Find where the given text appears and provide that cell's center as (X, Y) coordinate. 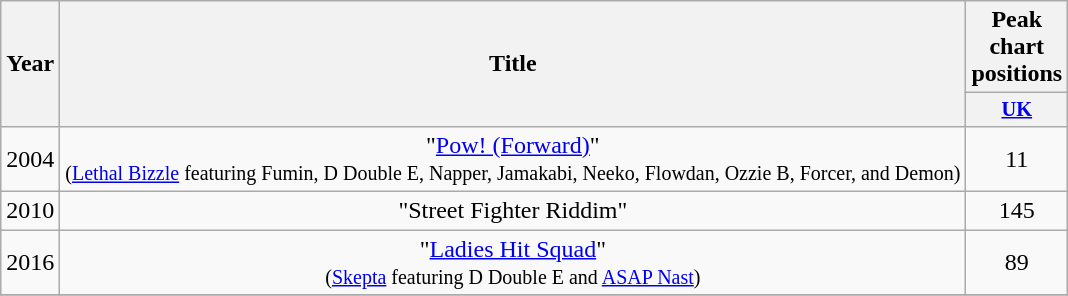
Peak chart positions (1017, 47)
UK (1017, 110)
Title (513, 64)
89 (1017, 262)
11 (1017, 158)
2004 (30, 158)
"Ladies Hit Squad"(Skepta featuring D Double E and ASAP Nast) (513, 262)
"Pow! (Forward)"(Lethal Bizzle featuring Fumin, D Double E, Napper, Jamakabi, Neeko, Flowdan, Ozzie B, Forcer, and Demon) (513, 158)
2010 (30, 211)
2016 (30, 262)
145 (1017, 211)
"Street Fighter Riddim" (513, 211)
Year (30, 64)
